From the cell containing the given text, extract its center point as [X, Y] coordinate. 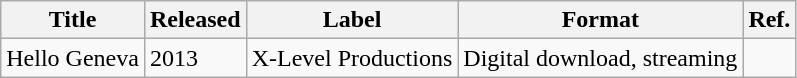
Hello Geneva [73, 58]
Digital download, streaming [600, 58]
Released [195, 20]
Label [352, 20]
2013 [195, 58]
X-Level Productions [352, 58]
Title [73, 20]
Ref. [770, 20]
Format [600, 20]
